Pinpoint the cell where the given text exists, returning its (x, y) midpoint coordinate. 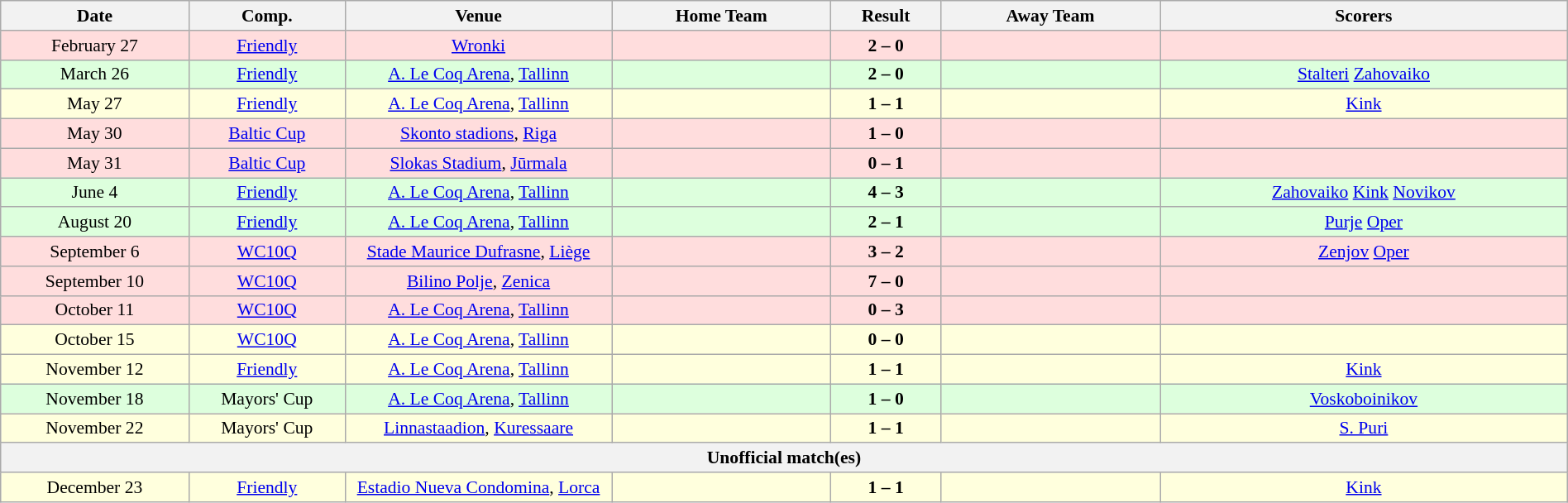
May 31 (94, 163)
Result (887, 16)
June 4 (94, 193)
May 30 (94, 134)
March 26 (94, 74)
Bilino Polje, Zenica (479, 281)
4 – 3 (887, 193)
February 27 (94, 46)
Zenjov Oper (1365, 251)
Voskoboinikov (1365, 399)
0 – 1 (887, 163)
Estadio Nueva Condomina, Lorca (479, 487)
October 11 (94, 310)
October 15 (94, 340)
November 22 (94, 429)
May 27 (94, 104)
Date (94, 16)
Stade Maurice Dufrasne, Liège (479, 251)
Purje Oper (1365, 223)
3 – 2 (887, 251)
2 – 1 (887, 223)
Stalteri Zahovaiko (1365, 74)
November 12 (94, 370)
0 – 0 (887, 340)
Home Team (721, 16)
Skonto stadions, Riga (479, 134)
Linnastaadion, Kuressaare (479, 429)
Wronki (479, 46)
0 – 3 (887, 310)
Away Team (1050, 16)
S. Puri (1365, 429)
August 20 (94, 223)
November 18 (94, 399)
September 6 (94, 251)
Venue (479, 16)
Slokas Stadium, Jūrmala (479, 163)
Unofficial match(es) (784, 458)
September 10 (94, 281)
Comp. (266, 16)
December 23 (94, 487)
Zahovaiko Kink Novikov (1365, 193)
7 – 0 (887, 281)
Scorers (1365, 16)
